For the text-containing cell, return its midpoint in (x, y) coordinate format. 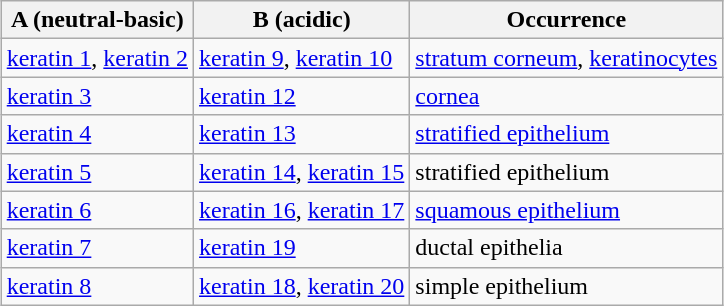
keratin 18, keratin 20 (302, 286)
keratin 13 (302, 134)
B (acidic) (302, 20)
keratin 6 (97, 210)
keratin 4 (97, 134)
keratin 12 (302, 96)
keratin 7 (97, 248)
squamous epithelium (566, 210)
keratin 9, keratin 10 (302, 58)
keratin 14, keratin 15 (302, 172)
cornea (566, 96)
ductal epithelia (566, 248)
keratin 19 (302, 248)
keratin 16, keratin 17 (302, 210)
Occurrence (566, 20)
keratin 3 (97, 96)
keratin 5 (97, 172)
simple epithelium (566, 286)
keratin 8 (97, 286)
stratum corneum, keratinocytes (566, 58)
keratin 1, keratin 2 (97, 58)
A (neutral-basic) (97, 20)
